Scan for the cell matching the given text and deliver its (x, y) coordinate at center. 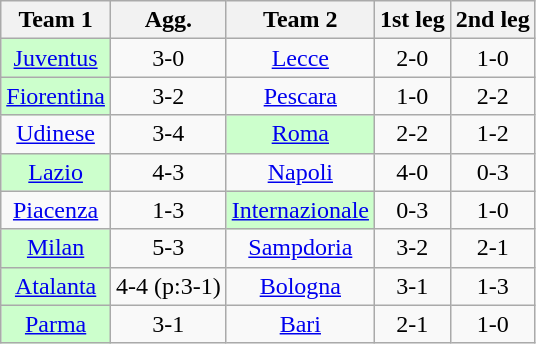
4-0 (412, 172)
Udinese (56, 134)
Juventus (56, 58)
Internazionale (300, 210)
5-3 (168, 248)
2-0 (412, 58)
Lazio (56, 172)
Lecce (300, 58)
Napoli (300, 172)
Atalanta (56, 286)
Bologna (300, 286)
Agg. (168, 20)
Milan (56, 248)
Team 2 (300, 20)
Parma (56, 324)
2nd leg (492, 20)
4-4 (p:3-1) (168, 286)
Piacenza (56, 210)
Roma (300, 134)
Fiorentina (56, 96)
Sampdoria (300, 248)
3-0 (168, 58)
3-4 (168, 134)
1-2 (492, 134)
4-3 (168, 172)
1st leg (412, 20)
Bari (300, 324)
Team 1 (56, 20)
Pescara (300, 96)
